Find where the given text appears and provide that cell's center as [X, Y] coordinate. 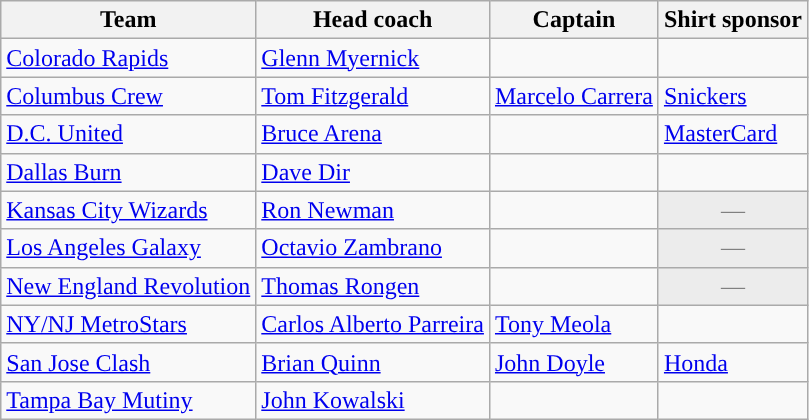
Carlos Alberto Parreira [373, 324]
Columbus Crew [128, 96]
Snickers [732, 96]
Bruce Arena [373, 134]
NY/NJ MetroStars [128, 324]
Kansas City Wizards [128, 210]
Team [128, 20]
Tampa Bay Mutiny [128, 400]
Ron Newman [373, 210]
San Jose Clash [128, 362]
D.C. United [128, 134]
Marcelo Carrera [574, 96]
Honda [732, 362]
John Doyle [574, 362]
Tom Fitzgerald [373, 96]
Shirt sponsor [732, 20]
Dave Dir [373, 172]
Tony Meola [574, 324]
Los Angeles Galaxy [128, 248]
Glenn Myernick [373, 58]
Octavio Zambrano [373, 248]
Thomas Rongen [373, 286]
Head coach [373, 20]
Dallas Burn [128, 172]
John Kowalski [373, 400]
Captain [574, 20]
Colorado Rapids [128, 58]
Brian Quinn [373, 362]
MasterCard [732, 134]
New England Revolution [128, 286]
